Return the (x, y) coordinate for the center point of the cell that contains the specified text.  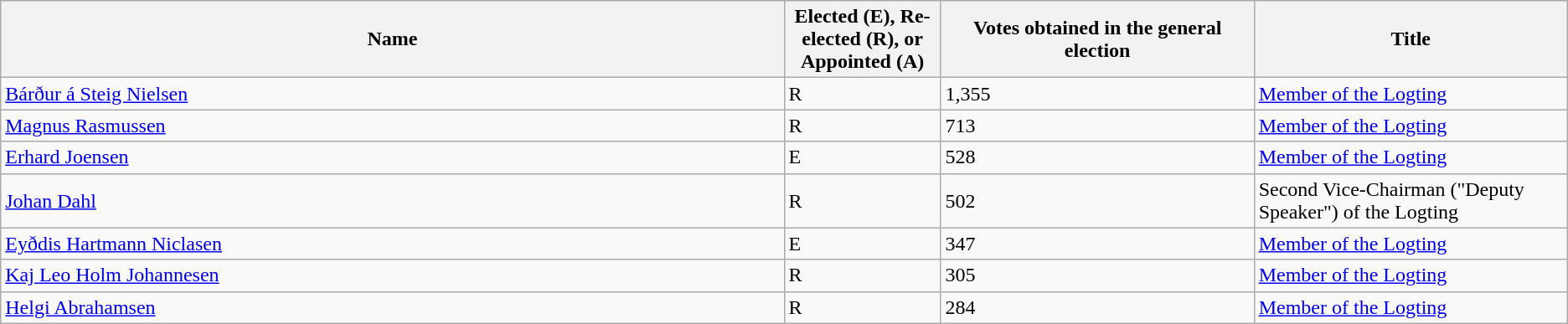
1,355 (1097, 94)
Bárður á Steig Nielsen (392, 94)
Kaj Leo Holm Johannesen (392, 275)
713 (1097, 126)
Johan Dahl (392, 201)
Helgi Abrahamsen (392, 307)
Name (392, 39)
347 (1097, 244)
Eyðdis Hartmann Niclasen (392, 244)
Erhard Joensen (392, 157)
Magnus Rasmussen (392, 126)
528 (1097, 157)
Elected (E), Re-elected (R), or Appointed (A) (863, 39)
305 (1097, 275)
284 (1097, 307)
Title (1411, 39)
Votes obtained in the general election (1097, 39)
502 (1097, 201)
Second Vice-Chairman ("Deputy Speaker") of the Logting (1411, 201)
